For the text-containing cell, return its midpoint in (x, y) coordinate format. 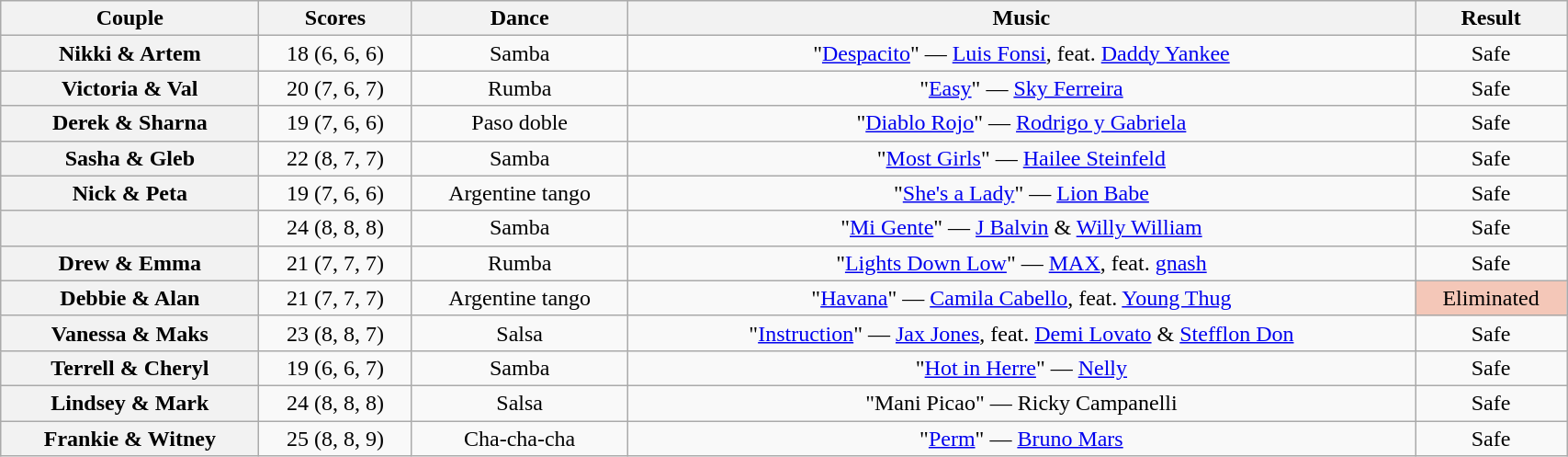
"Mani Picao" — Ricky Campanelli (1021, 403)
"Despacito" — Luis Fonsi, feat. Daddy Yankee (1021, 53)
"She's a Lady" — Lion Babe (1021, 193)
Lindsey & Mark (130, 403)
Cha-cha-cha (520, 439)
22 (8, 7, 7) (335, 158)
Sasha & Gleb (130, 158)
Dance (520, 18)
"Easy" — Sky Ferreira (1021, 88)
Derek & Sharna (130, 123)
"Perm" — Bruno Mars (1021, 439)
18 (6, 6, 6) (335, 53)
Terrell & Cheryl (130, 368)
Nikki & Artem (130, 53)
25 (8, 8, 9) (335, 439)
Nick & Peta (130, 193)
Drew & Emma (130, 263)
Frankie & Witney (130, 439)
Debbie & Alan (130, 298)
Couple (130, 18)
Eliminated (1490, 298)
"Hot in Herre" — Nelly (1021, 368)
20 (7, 6, 7) (335, 88)
"Instruction" — Jax Jones, feat. Demi Lovato & Stefflon Don (1021, 333)
Result (1490, 18)
"Most Girls" — Hailee Steinfeld (1021, 158)
"Havana" — Camila Cabello, feat. Young Thug (1021, 298)
Music (1021, 18)
Scores (335, 18)
19 (6, 6, 7) (335, 368)
"Mi Gente" — J Balvin & Willy William (1021, 228)
Vanessa & Maks (130, 333)
"Lights Down Low" — MAX, feat. gnash (1021, 263)
"Diablo Rojo" — Rodrigo y Gabriela (1021, 123)
Paso doble (520, 123)
23 (8, 8, 7) (335, 333)
Victoria & Val (130, 88)
